Identify which cell holds the provided text, then report its [X, Y] central coordinate. 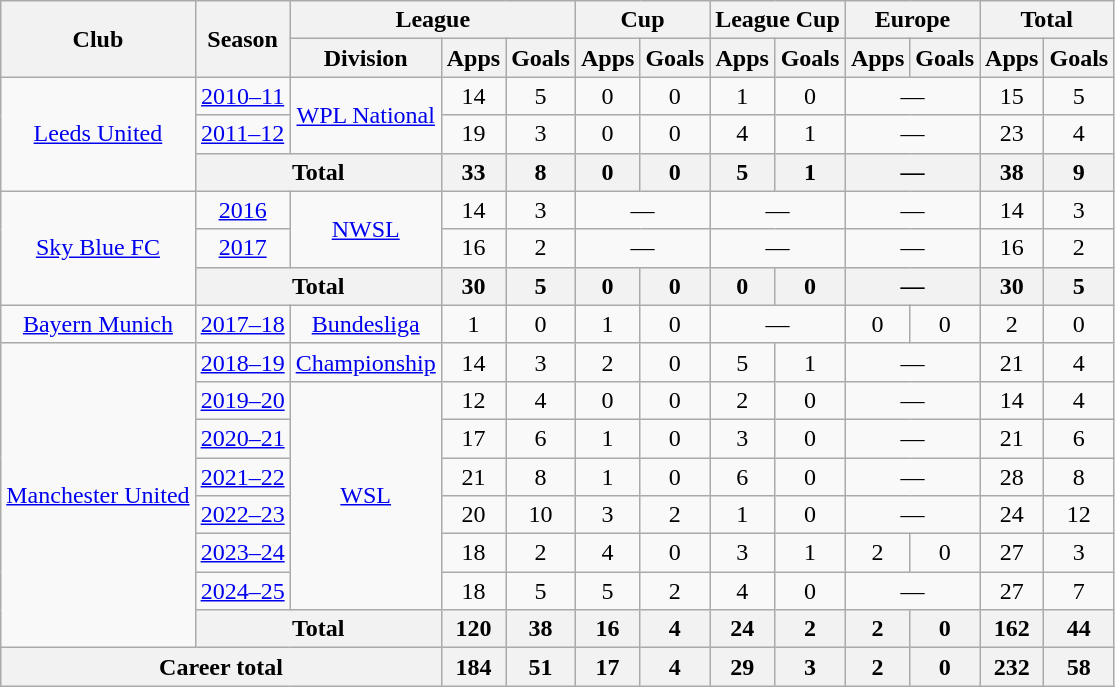
2020–21 [242, 438]
WSL [366, 495]
28 [1012, 477]
20 [473, 515]
2017–18 [242, 324]
NWSL [366, 229]
Cup [642, 20]
23 [1012, 134]
2019–20 [242, 400]
2011–12 [242, 134]
Sky Blue FC [98, 248]
9 [1079, 172]
WPL National [366, 115]
Manchester United [98, 495]
10 [541, 515]
232 [1012, 667]
Championship [366, 362]
2010–11 [242, 96]
44 [1079, 629]
Career total [221, 667]
33 [473, 172]
29 [742, 667]
Bayern Munich [98, 324]
Bundesliga [366, 324]
Europe [912, 20]
184 [473, 667]
58 [1079, 667]
2017 [242, 248]
2021–22 [242, 477]
7 [1079, 591]
Leeds United [98, 134]
League Cup [778, 20]
Division [366, 58]
15 [1012, 96]
2024–25 [242, 591]
19 [473, 134]
51 [541, 667]
Season [242, 39]
Club [98, 39]
162 [1012, 629]
League [432, 20]
2023–24 [242, 553]
120 [473, 629]
2018–19 [242, 362]
2016 [242, 210]
2022–23 [242, 515]
